Pinpoint the cell where the given text exists, returning its [x, y] midpoint coordinate. 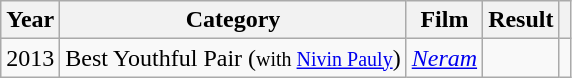
Result [521, 20]
Best Youthful Pair (with Nivin Pauly) [233, 58]
2013 [30, 58]
Year [30, 20]
Neram [444, 58]
Category [233, 20]
Film [444, 20]
